Search for the cell housing the specified text and yield its [X, Y] center coordinate. 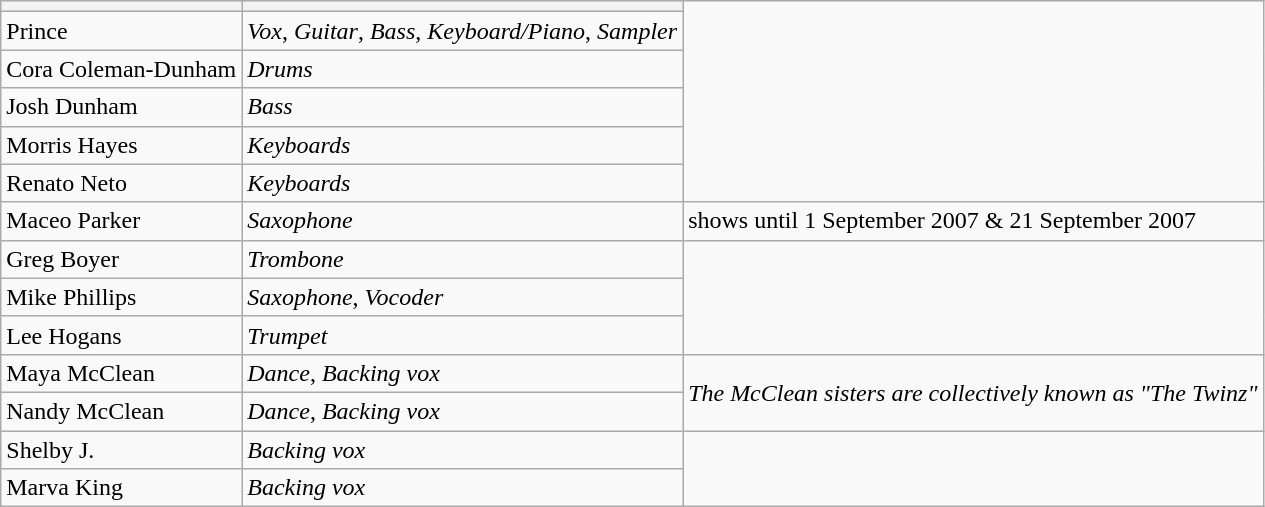
Prince [122, 31]
The McClean sisters are collectively known as "The Twinz" [973, 392]
Trombone [462, 259]
Shelby J. [122, 449]
Morris Hayes [122, 145]
Maya McClean [122, 373]
Vox, Guitar, Bass, Keyboard/Piano, Sampler [462, 31]
Josh Dunham [122, 107]
Marva King [122, 488]
Trumpet [462, 335]
Nandy McClean [122, 411]
Greg Boyer [122, 259]
Drums [462, 69]
Mike Phillips [122, 297]
Bass [462, 107]
Cora Coleman-Dunham [122, 69]
Lee Hogans [122, 335]
Saxophone, Vocoder [462, 297]
shows until 1 September 2007 & 21 September 2007 [973, 221]
Maceo Parker [122, 221]
Saxophone [462, 221]
Renato Neto [122, 183]
